Locate the cell with the specified text and output its (x, y) center coordinate. 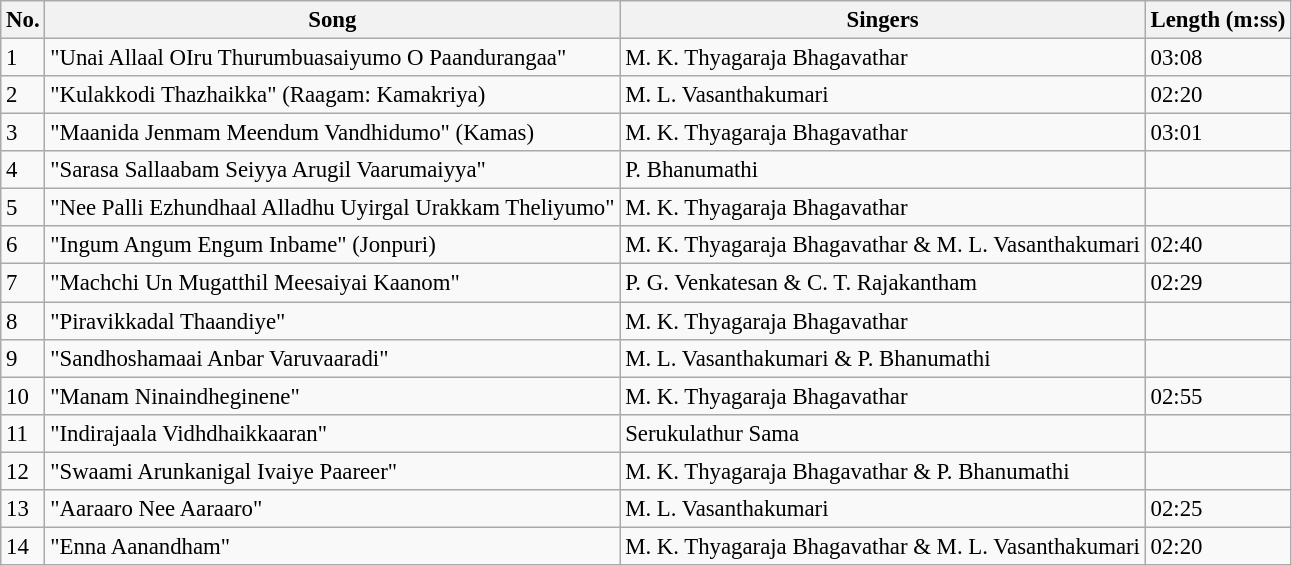
P. G. Venkatesan & C. T. Rajakantham (882, 283)
"Piravikkadal Thaandiye" (332, 321)
11 (23, 433)
M. L. Vasanthakumari & P. Bhanumathi (882, 358)
"Maanida Jenmam Meendum Vandhidumo" (Kamas) (332, 133)
"Swaami Arunkanigal Ivaiye Paareer" (332, 471)
03:01 (1218, 133)
7 (23, 283)
No. (23, 20)
P. Bhanumathi (882, 170)
02:29 (1218, 283)
"Aaraaro Nee Aaraaro" (332, 509)
5 (23, 208)
Serukulathur Sama (882, 433)
M. K. Thyagaraja Bhagavathar & P. Bhanumathi (882, 471)
"Unai Allaal OIru Thurumbuasaiyumo O Paandurangaa" (332, 58)
2 (23, 95)
1 (23, 58)
Song (332, 20)
3 (23, 133)
02:55 (1218, 396)
9 (23, 358)
12 (23, 471)
03:08 (1218, 58)
Singers (882, 20)
13 (23, 509)
"Machchi Un Mugatthil Meesaiyai Kaanom" (332, 283)
"Sarasa Sallaabam Seiyya Arugil Vaarumaiyya" (332, 170)
"Ingum Angum Engum Inbame" (Jonpuri) (332, 245)
4 (23, 170)
02:25 (1218, 509)
10 (23, 396)
14 (23, 546)
"Indirajaala Vidhdhaikkaaran" (332, 433)
8 (23, 321)
"Manam Ninaindheginene" (332, 396)
Length (m:ss) (1218, 20)
"Kulakkodi Thazhaikka" (Raagam: Kamakriya) (332, 95)
"Enna Aanandham" (332, 546)
"Sandhoshamaai Anbar Varuvaaradi" (332, 358)
"Nee Palli Ezhundhaal Alladhu Uyirgal Urakkam Theliyumo" (332, 208)
02:40 (1218, 245)
6 (23, 245)
